Search for the cell housing the specified text and yield its [x, y] center coordinate. 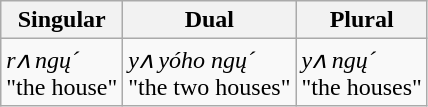
yʌ ngų´ "the houses" [362, 72]
Plural [362, 20]
yʌ yóho ngų´ "the two houses" [210, 72]
rʌ ngų´ "the house" [62, 72]
Dual [210, 20]
Singular [62, 20]
